Return [x, y] of the center of cell containing provided text 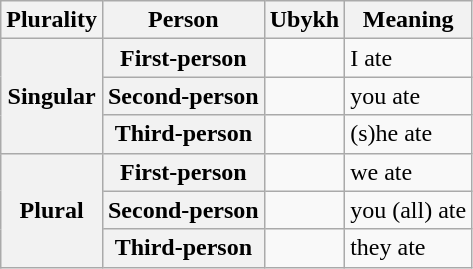
Person [183, 20]
they ate [408, 248]
Ubykh [304, 20]
Singular [52, 96]
Meaning [408, 20]
you (all) ate [408, 210]
you ate [408, 96]
Plurality [52, 20]
Plural [52, 210]
we ate [408, 172]
I ate [408, 58]
(s)he ate [408, 134]
